For the text-containing cell, return its midpoint in [x, y] coordinate format. 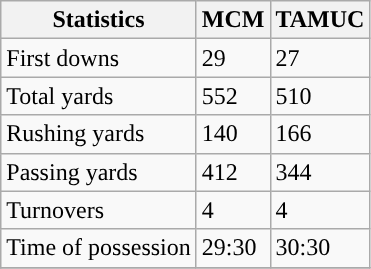
166 [320, 134]
TAMUC [320, 20]
Passing yards [99, 172]
510 [320, 96]
29 [233, 58]
412 [233, 172]
First downs [99, 58]
Statistics [99, 20]
Time of possession [99, 248]
30:30 [320, 248]
MCM [233, 20]
27 [320, 58]
Rushing yards [99, 134]
29:30 [233, 248]
344 [320, 172]
Total yards [99, 96]
140 [233, 134]
Turnovers [99, 210]
552 [233, 96]
